Provide the [x, y] coordinate of the cell's center where the given text is located.  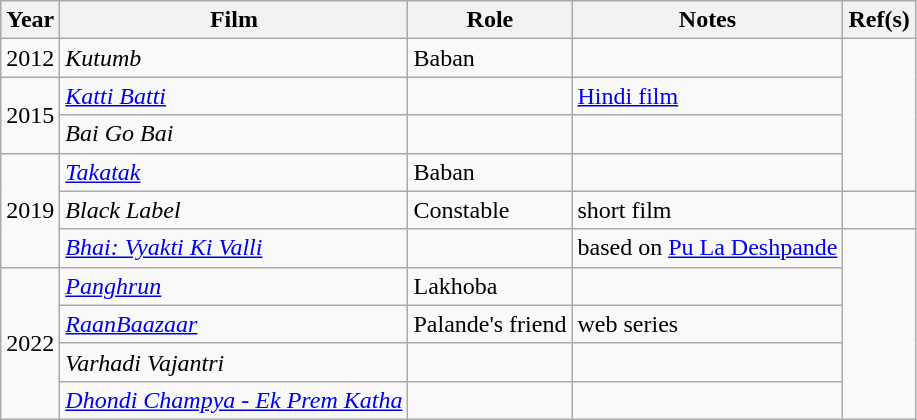
Year [30, 20]
2019 [30, 210]
Katti Batti [234, 96]
Notes [708, 20]
2022 [30, 343]
Constable [490, 210]
based on Pu La Deshpande [708, 248]
web series [708, 324]
RaanBaazaar [234, 324]
Bai Go Bai [234, 134]
Lakhoba [490, 286]
Palande's friend [490, 324]
Film [234, 20]
Bhai: Vyakti Ki Valli [234, 248]
Role [490, 20]
Takatak [234, 172]
2012 [30, 58]
Black Label [234, 210]
short film [708, 210]
Varhadi Vajantri [234, 362]
Dhondi Champya - Ek Prem Katha [234, 400]
Hindi film [708, 96]
Kutumb [234, 58]
Panghrun [234, 286]
Ref(s) [879, 20]
2015 [30, 115]
